Return (x, y) of the center of cell containing provided text 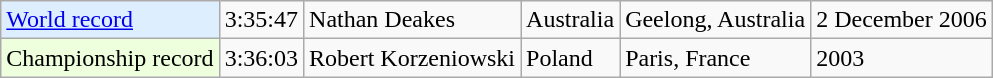
Nathan Deakes (412, 20)
Championship record (110, 58)
Robert Korzeniowski (412, 58)
Poland (570, 58)
2003 (902, 58)
Australia (570, 20)
World record (110, 20)
Paris, France (716, 58)
3:35:47 (261, 20)
2 December 2006 (902, 20)
3:36:03 (261, 58)
Geelong, Australia (716, 20)
